Output the [x, y] coordinate of the center of the cell containing the given text.  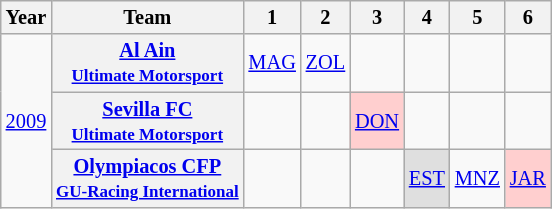
Al AinUltimate Motorsport [147, 63]
ZOL [326, 63]
5 [478, 17]
EST [427, 178]
Sevilla FCUltimate Motorsport [147, 121]
Year [26, 17]
2009 [26, 120]
JAR [528, 178]
MNZ [478, 178]
DON [377, 121]
MAG [272, 63]
Olympiacos CFPGU-Racing International [147, 178]
3 [377, 17]
4 [427, 17]
2 [326, 17]
Team [147, 17]
6 [528, 17]
1 [272, 17]
